Find where the given text appears and provide that cell's center as (x, y) coordinate. 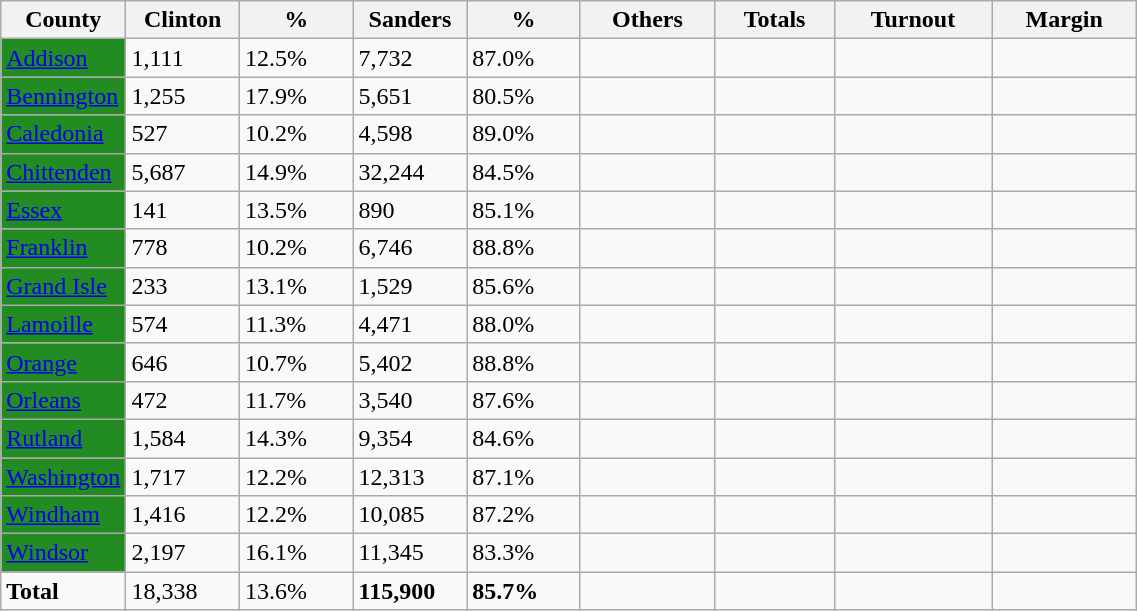
Lamoille (64, 324)
Bennington (64, 96)
85.7% (524, 591)
84.6% (524, 438)
Addison (64, 58)
Margin (1064, 20)
12.5% (296, 58)
890 (410, 210)
10,085 (410, 515)
115,900 (410, 591)
Washington (64, 477)
11.7% (296, 400)
14.9% (296, 172)
13.6% (296, 591)
Orleans (64, 400)
Orange (64, 362)
16.1% (296, 553)
88.0% (524, 324)
472 (183, 400)
12,313 (410, 477)
84.5% (524, 172)
80.5% (524, 96)
1,529 (410, 286)
233 (183, 286)
646 (183, 362)
18,338 (183, 591)
32,244 (410, 172)
Chittenden (64, 172)
6,746 (410, 248)
85.6% (524, 286)
Franklin (64, 248)
83.3% (524, 553)
Turnout (912, 20)
2,197 (183, 553)
1,255 (183, 96)
4,471 (410, 324)
13.5% (296, 210)
11,345 (410, 553)
9,354 (410, 438)
87.1% (524, 477)
89.0% (524, 134)
5,402 (410, 362)
Rutland (64, 438)
778 (183, 248)
Grand Isle (64, 286)
7,732 (410, 58)
141 (183, 210)
County (64, 20)
5,687 (183, 172)
Windham (64, 515)
4,598 (410, 134)
Essex (64, 210)
85.1% (524, 210)
10.7% (296, 362)
Clinton (183, 20)
1,111 (183, 58)
Caledonia (64, 134)
13.1% (296, 286)
87.0% (524, 58)
87.6% (524, 400)
11.3% (296, 324)
17.9% (296, 96)
Others (647, 20)
1,717 (183, 477)
Total (64, 591)
87.2% (524, 515)
5,651 (410, 96)
Windsor (64, 553)
527 (183, 134)
3,540 (410, 400)
Totals (775, 20)
574 (183, 324)
1,584 (183, 438)
1,416 (183, 515)
Sanders (410, 20)
14.3% (296, 438)
